Determine the [X, Y] coordinate at the center of the cell enclosing the given text.  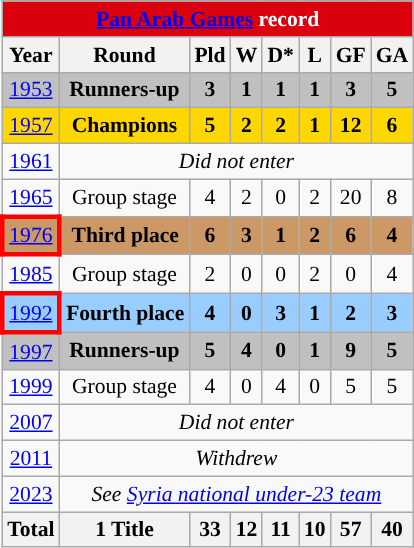
1 Title [125, 530]
D* [280, 55]
57 [351, 530]
Withdrew [237, 459]
Pan Arab Games record [208, 19]
40 [392, 530]
11 [280, 530]
1999 [30, 387]
1965 [30, 198]
9 [351, 350]
10 [315, 530]
8 [392, 198]
20 [351, 198]
1957 [30, 126]
Round [125, 55]
Pld [210, 55]
2011 [30, 459]
1961 [30, 162]
1985 [30, 274]
GA [392, 55]
1997 [30, 350]
Third place [125, 236]
1953 [30, 90]
Fourth place [125, 314]
See Syria national under-23 team [237, 494]
Year [30, 55]
Champions [125, 126]
Total [30, 530]
W [247, 55]
33 [210, 530]
2007 [30, 423]
1992 [30, 314]
1976 [30, 236]
L [315, 55]
GF [351, 55]
2023 [30, 494]
